Output the (x, y) coordinate of the center of the cell containing the given text.  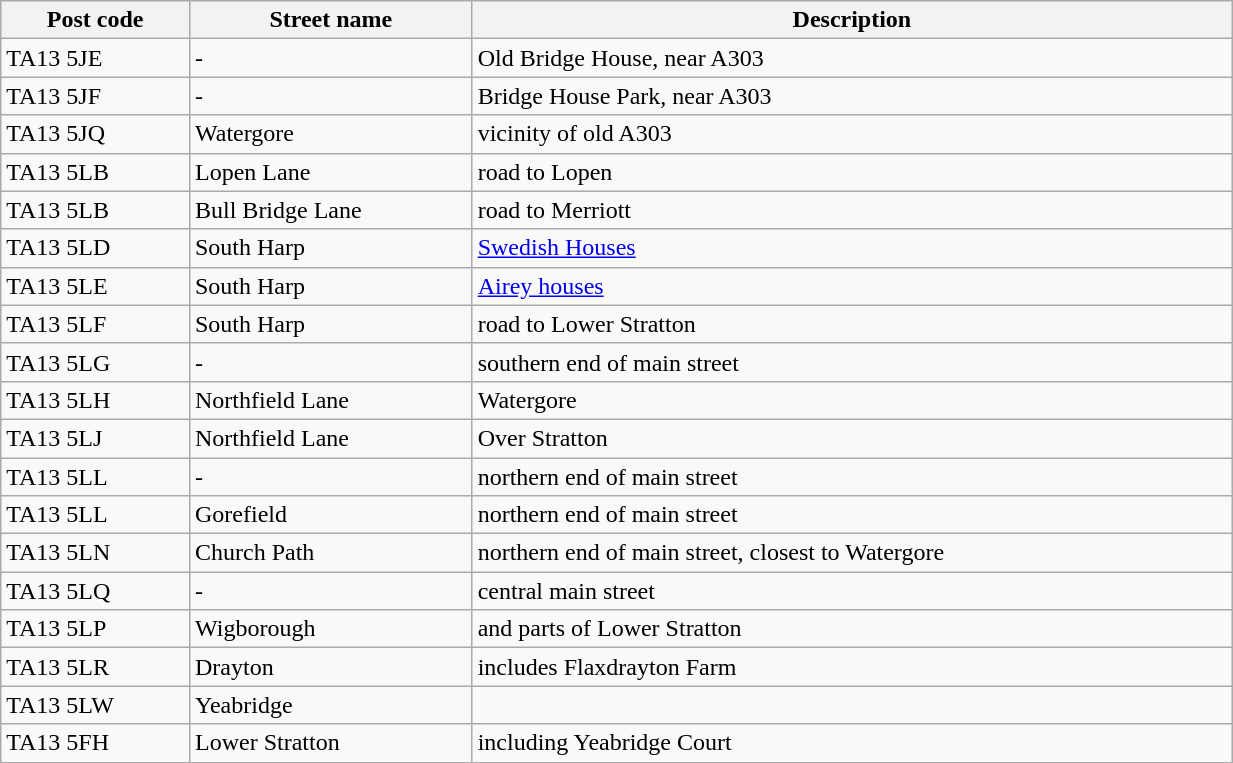
Yeabridge (330, 705)
TA13 5LH (96, 400)
TA13 5LQ (96, 591)
Lower Stratton (330, 743)
includes Flaxdrayton Farm (852, 667)
TA13 5LG (96, 362)
TA13 5LP (96, 629)
Description (852, 20)
northern end of main street, closest to Watergore (852, 553)
central main street (852, 591)
TA13 5LD (96, 248)
Street name (330, 20)
Church Path (330, 553)
Swedish Houses (852, 248)
Post code (96, 20)
TA13 5LR (96, 667)
southern end of main street (852, 362)
including Yeabridge Court (852, 743)
TA13 5LE (96, 286)
TA13 5JE (96, 58)
road to Merriott (852, 210)
TA13 5LJ (96, 438)
TA13 5FH (96, 743)
Drayton (330, 667)
Over Stratton (852, 438)
Old Bridge House, near A303 (852, 58)
and parts of Lower Stratton (852, 629)
TA13 5LF (96, 324)
TA13 5JF (96, 96)
TA13 5JQ (96, 134)
road to Lower Stratton (852, 324)
TA13 5LN (96, 553)
Gorefield (330, 515)
Lopen Lane (330, 172)
vicinity of old A303 (852, 134)
Bridge House Park, near A303 (852, 96)
Wigborough (330, 629)
Bull Bridge Lane (330, 210)
road to Lopen (852, 172)
Airey houses (852, 286)
TA13 5LW (96, 705)
